Extract the [X, Y] coordinate from the center of the cell holding the provided text.  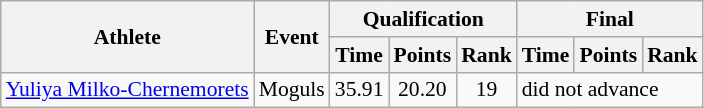
Event [292, 36]
19 [486, 90]
did not advance [610, 90]
35.91 [360, 90]
Final [610, 19]
Athlete [128, 36]
Moguls [292, 90]
Yuliya Milko-Chernemorets [128, 90]
Qualification [424, 19]
20.20 [422, 90]
